Locate the cell with the specified text and output its (X, Y) center coordinate. 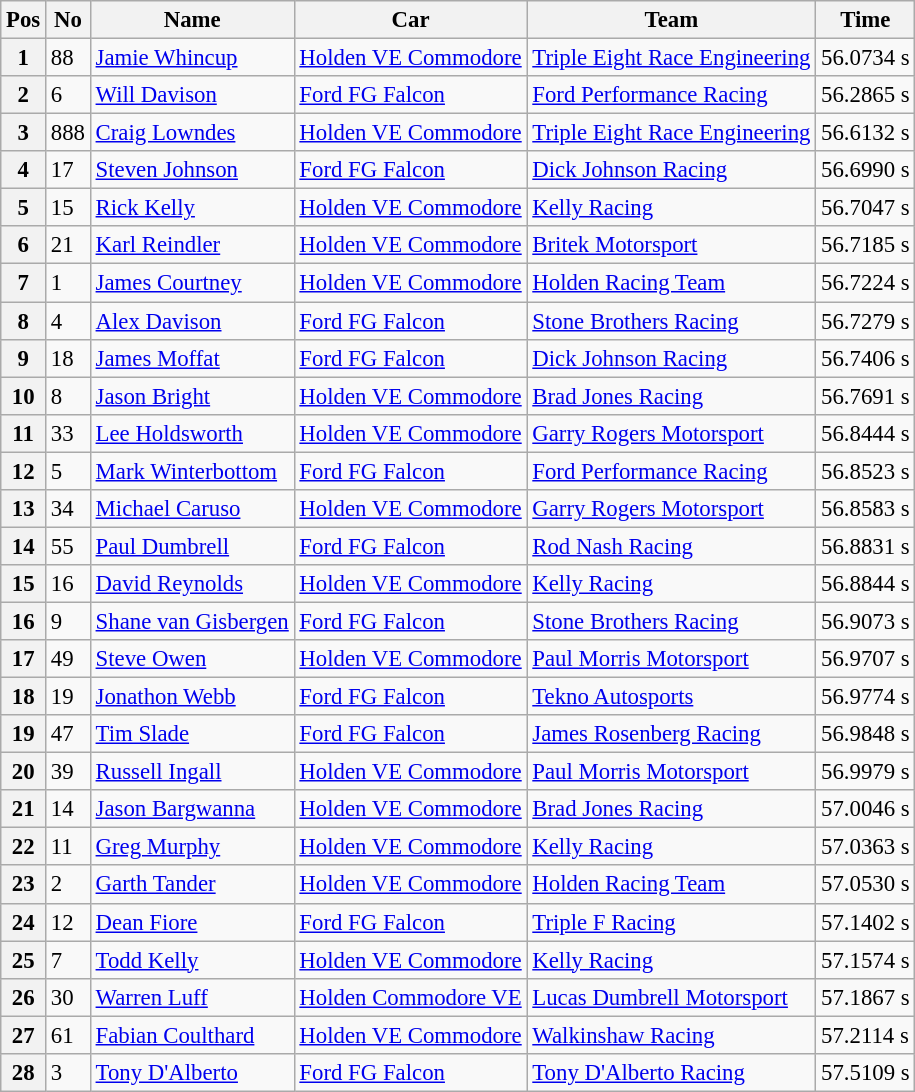
Steve Owen (192, 659)
56.8444 s (866, 433)
20 (24, 772)
56.7691 s (866, 396)
56.6132 s (866, 133)
Tony D'Alberto (192, 1073)
56.7047 s (866, 208)
Alex Davison (192, 321)
57.0363 s (866, 847)
56.8844 s (866, 584)
39 (68, 772)
25 (24, 960)
56.9073 s (866, 621)
Jonathon Webb (192, 697)
Todd Kelly (192, 960)
34 (68, 509)
Rick Kelly (192, 208)
David Reynolds (192, 584)
56.7224 s (866, 283)
Mark Winterbottom (192, 471)
49 (68, 659)
Warren Luff (192, 997)
Jamie Whincup (192, 58)
57.1867 s (866, 997)
Time (866, 20)
Pos (24, 20)
56.8831 s (866, 546)
Lucas Dumbrell Motorsport (672, 997)
28 (24, 1073)
57.0530 s (866, 885)
No (68, 20)
56.6990 s (866, 170)
56.7406 s (866, 358)
56.7185 s (866, 245)
56.7279 s (866, 321)
Shane van Gisbergen (192, 621)
Michael Caruso (192, 509)
Steven Johnson (192, 170)
56.9848 s (866, 734)
57.5109 s (866, 1073)
Tekno Autosports (672, 697)
Walkinshaw Racing (672, 1035)
Karl Reindler (192, 245)
Britek Motorsport (672, 245)
56.0734 s (866, 58)
Rod Nash Racing (672, 546)
Name (192, 20)
Tony D'Alberto Racing (672, 1073)
57.1402 s (866, 922)
888 (68, 133)
47 (68, 734)
James Moffat (192, 358)
Jason Bargwanna (192, 809)
22 (24, 847)
James Courtney (192, 283)
61 (68, 1035)
56.9707 s (866, 659)
56.2865 s (866, 95)
56.8583 s (866, 509)
Team (672, 20)
88 (68, 58)
Russell Ingall (192, 772)
Jason Bright (192, 396)
57.2114 s (866, 1035)
26 (24, 997)
55 (68, 546)
Holden Commodore VE (410, 997)
Car (410, 20)
James Rosenberg Racing (672, 734)
Triple F Racing (672, 922)
56.8523 s (866, 471)
Dean Fiore (192, 922)
24 (24, 922)
10 (24, 396)
Craig Lowndes (192, 133)
Tim Slade (192, 734)
27 (24, 1035)
33 (68, 433)
13 (24, 509)
30 (68, 997)
23 (24, 885)
56.9979 s (866, 772)
56.9774 s (866, 697)
Will Davison (192, 95)
Paul Dumbrell (192, 546)
Garth Tander (192, 885)
Lee Holdsworth (192, 433)
57.1574 s (866, 960)
Greg Murphy (192, 847)
Fabian Coulthard (192, 1035)
57.0046 s (866, 809)
